Provide the [X, Y] coordinate of the cell's center where the given text is located.  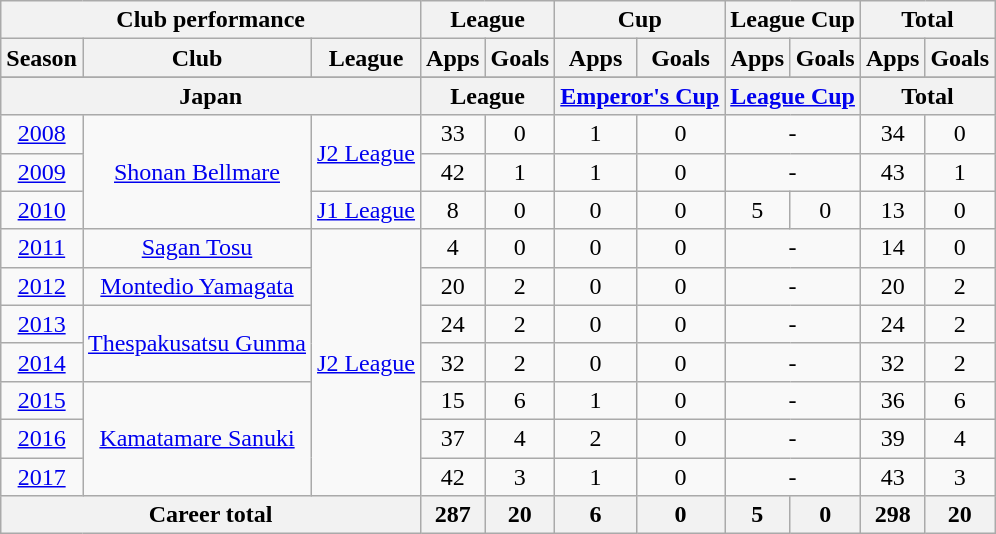
2009 [42, 172]
Kamatamare Sanuki [196, 438]
Career total [211, 515]
2012 [42, 286]
8 [453, 210]
298 [892, 515]
36 [892, 400]
2013 [42, 324]
13 [892, 210]
Montedio Yamagata [196, 286]
33 [453, 134]
Thespakusatsu Gunma [196, 343]
2016 [42, 438]
37 [453, 438]
14 [892, 248]
Sagan Tosu [196, 248]
Emperor's Cup [640, 96]
2017 [42, 477]
Club performance [211, 20]
Japan [211, 96]
Cup [640, 20]
2014 [42, 362]
15 [453, 400]
2015 [42, 400]
Shonan Bellmare [196, 172]
2011 [42, 248]
287 [453, 515]
2008 [42, 134]
39 [892, 438]
34 [892, 134]
Club [196, 58]
Season [42, 58]
2010 [42, 210]
J1 League [366, 210]
